Locate the cell with the specified text and output its (x, y) center coordinate. 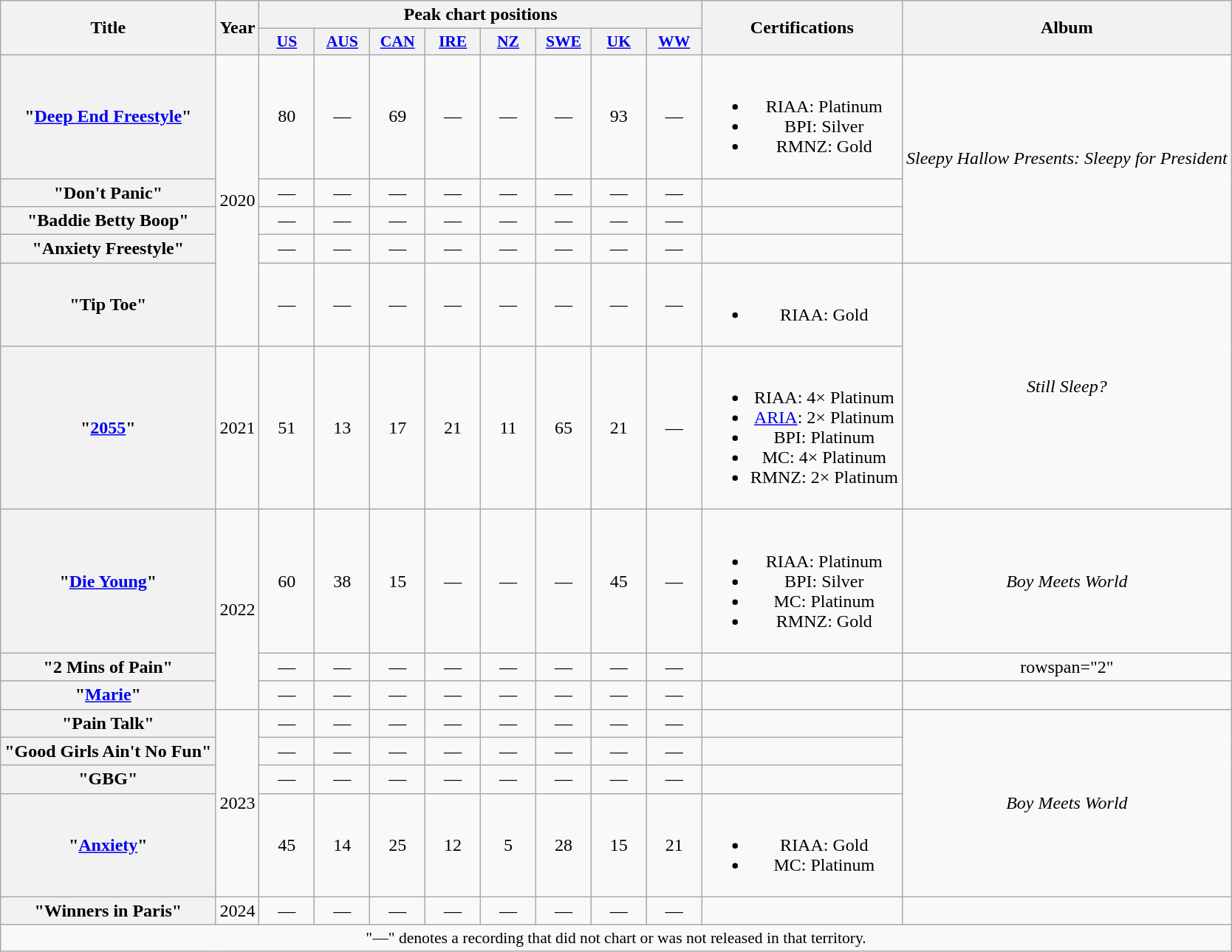
"Winners in Paris" (108, 911)
"2 Mins of Pain" (108, 667)
65 (563, 428)
Title (108, 28)
RIAA: Gold (802, 304)
"Anxiety" (108, 845)
Still Sleep? (1067, 386)
2020 (238, 200)
2021 (238, 428)
"Deep End Freestyle" (108, 117)
"Tip Toe" (108, 304)
RIAA: GoldMC: Platinum (802, 845)
28 (563, 845)
SWE (563, 42)
51 (287, 428)
13 (343, 428)
RIAA: PlatinumBPI: SilverMC: PlatinumRMNZ: Gold (802, 581)
CAN (397, 42)
60 (287, 581)
"Die Young" (108, 581)
"—" denotes a recording that did not chart or was not released in that territory. (616, 938)
Sleepy Hallow Presents: Sleepy for President (1067, 158)
93 (619, 117)
UK (619, 42)
25 (397, 845)
WW (674, 42)
69 (397, 117)
"Good Girls Ain't No Fun" (108, 751)
2024 (238, 911)
"2055" (108, 428)
Peak chart positions (480, 15)
11 (508, 428)
"Anxiety Freestyle" (108, 249)
"Baddie Betty Boop" (108, 221)
14 (343, 845)
12 (454, 845)
rowspan="2" (1067, 667)
80 (287, 117)
Certifications (802, 28)
IRE (454, 42)
RIAA: PlatinumBPI: SilverRMNZ: Gold (802, 117)
US (287, 42)
NZ (508, 42)
"Don't Panic" (108, 193)
38 (343, 581)
2022 (238, 609)
Album (1067, 28)
2023 (238, 803)
RIAA: 4× PlatinumARIA: 2× PlatinumBPI: PlatinumMC: 4× PlatinumRMNZ: 2× Platinum (802, 428)
AUS (343, 42)
Year (238, 28)
"Pain Talk" (108, 723)
"GBG" (108, 779)
17 (397, 428)
5 (508, 845)
"Marie" (108, 695)
